Provide the (x, y) coordinate of the cell's center where the given text is located.  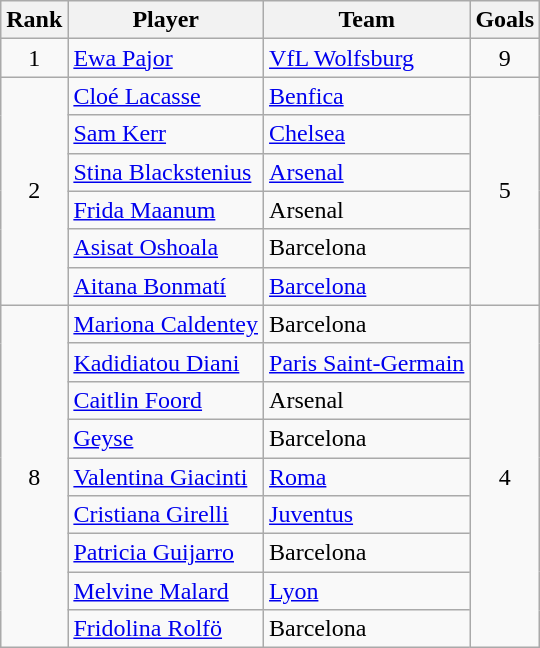
9 (505, 58)
Chelsea (367, 134)
Juventus (367, 515)
Fridolina Rolfö (166, 629)
4 (505, 476)
Ewa Pajor (166, 58)
Aitana Bonmatí (166, 286)
Patricia Guijarro (166, 553)
Roma (367, 477)
Asisat Oshoala (166, 248)
Valentina Giacinti (166, 477)
Team (367, 20)
Stina Blackstenius (166, 172)
Goals (505, 20)
Caitlin Foord (166, 400)
Kadidiatou Diani (166, 362)
Player (166, 20)
Frida Maanum (166, 210)
VfL Wolfsburg (367, 58)
8 (34, 476)
Mariona Caldentey (166, 324)
Sam Kerr (166, 134)
2 (34, 191)
Paris Saint-Germain (367, 362)
Cloé Lacasse (166, 96)
5 (505, 191)
Benfica (367, 96)
Cristiana Girelli (166, 515)
Lyon (367, 591)
Rank (34, 20)
Melvine Malard (166, 591)
1 (34, 58)
Geyse (166, 438)
